Determine the [x, y] coordinate at the center of the cell enclosing the given text.  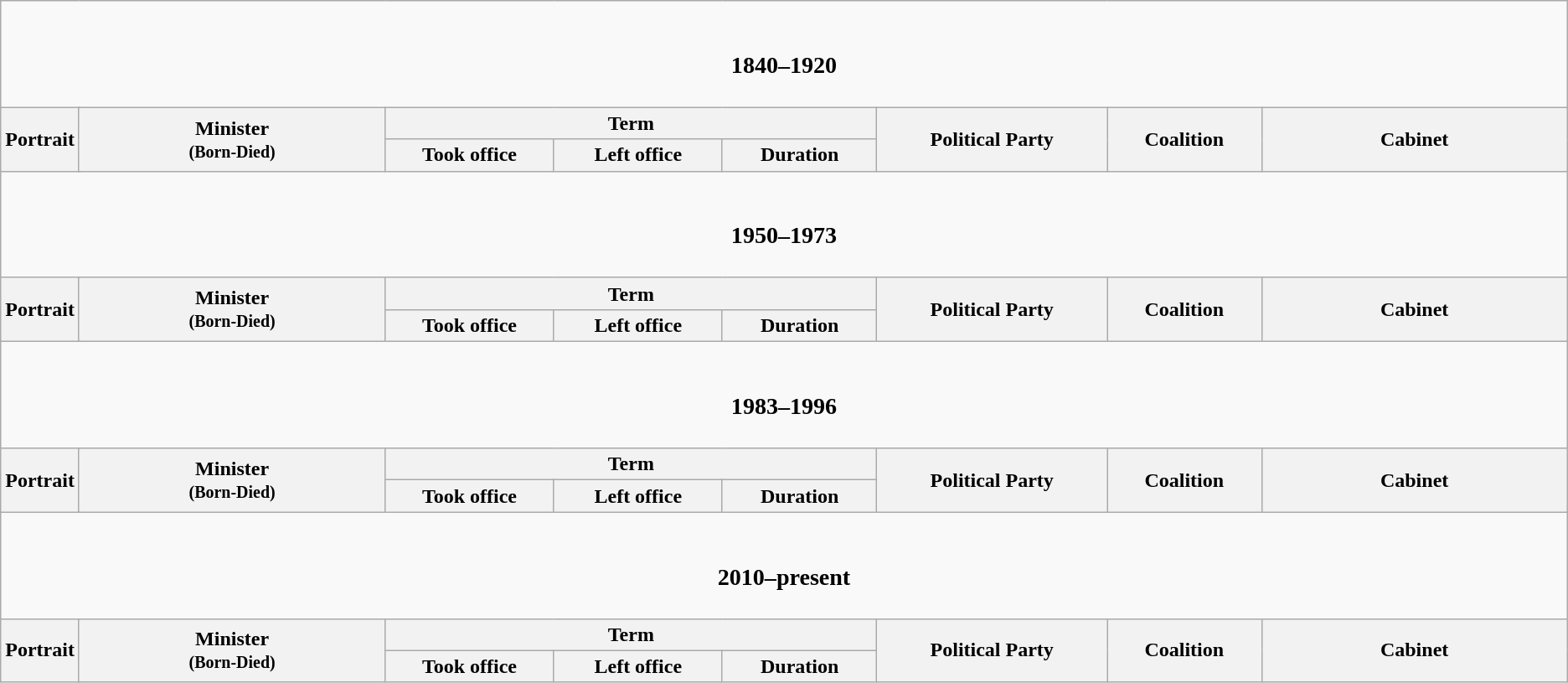
1983–1996 [784, 394]
1840–1920 [784, 54]
2010–present [784, 565]
1950–1973 [784, 225]
